Scan for the cell matching the given text and deliver its (X, Y) coordinate at center. 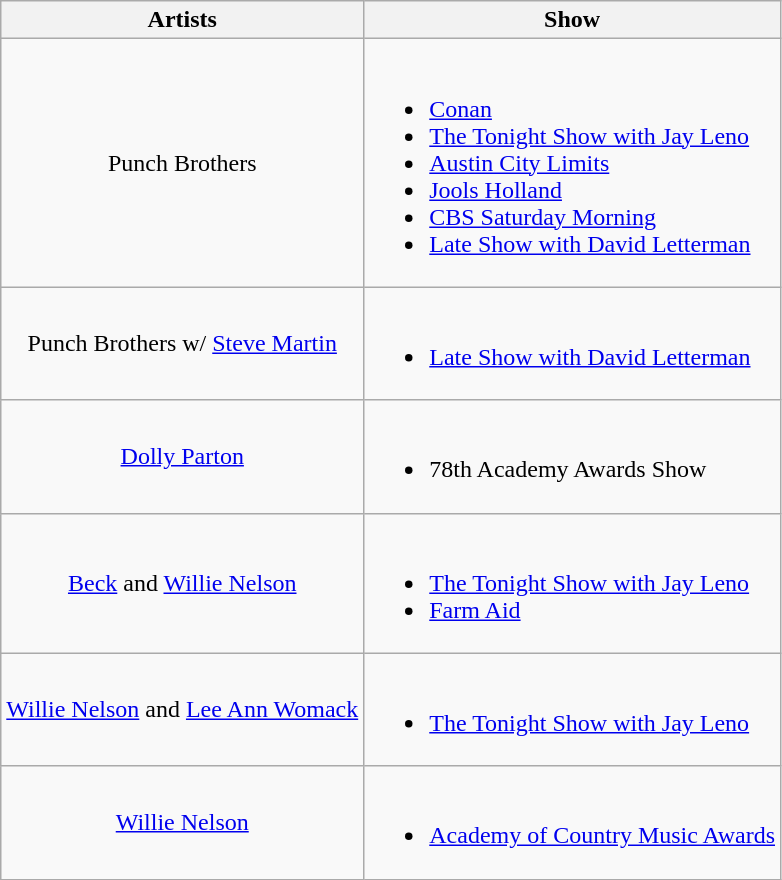
Punch Brothers w/ Steve Martin (182, 344)
78th Academy Awards Show (572, 456)
Willie Nelson (182, 822)
Show (572, 20)
The Tonight Show with Jay Leno (572, 710)
ConanThe Tonight Show with Jay LenoAustin City LimitsJools HollandCBS Saturday MorningLate Show with David Letterman (572, 163)
Punch Brothers (182, 163)
The Tonight Show with Jay LenoFarm Aid (572, 583)
Dolly Parton (182, 456)
Academy of Country Music Awards (572, 822)
Artists (182, 20)
Late Show with David Letterman (572, 344)
Willie Nelson and Lee Ann Womack (182, 710)
Beck and Willie Nelson (182, 583)
